Detect which cell encompasses the target text, then output its [X, Y] center coordinate. 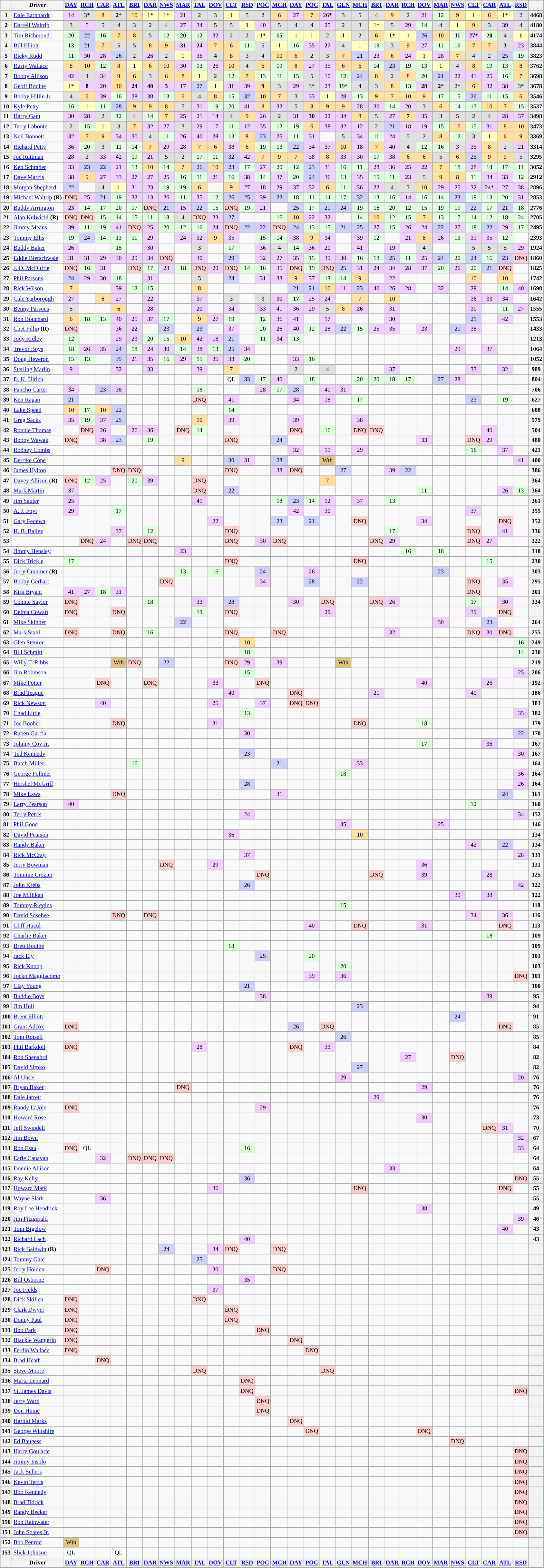
1642 [536, 299]
121 [6, 1229]
Joe Fields [37, 1290]
Harold Marks [37, 1421]
Randy LaJoie [37, 1107]
Jimmy Means [37, 228]
Mike Potter [37, 683]
Jim Fitzgerald [37, 1219]
Rick Wilson [37, 288]
141 [6, 1431]
Jim Robinson [37, 673]
Ken Schrader [37, 167]
Ray Kelly [37, 1178]
170 [536, 733]
219 [536, 662]
322 [536, 541]
Rodney Combs [37, 450]
Harry Goularte [37, 1451]
Morgan Shepherd [37, 188]
303 [536, 571]
George Follmer [37, 774]
2705 [536, 218]
48 [6, 491]
Tommy Gale [37, 1260]
255 [536, 632]
Bob Penrod [37, 1543]
Connie Saylor [37, 602]
David Pearson [37, 835]
110 [6, 1118]
Clay Young [37, 986]
186 [536, 693]
145 [6, 1472]
Earle Canavan [37, 1158]
3295 [536, 157]
87 [6, 885]
Kevin Terris [37, 1482]
Mike Laws [37, 794]
129 [6, 1310]
Bobby Allison [37, 76]
120 [6, 1219]
50 [6, 511]
Marta Leonard [37, 1381]
Bob Park [37, 1330]
504 [536, 430]
192 [536, 683]
Phil Barkdoll [37, 1047]
1433 [536, 329]
Bobby Gerhart [37, 582]
132 [6, 1340]
1825 [536, 268]
57 [6, 582]
Ron Shepahrd [37, 1057]
Jim Hull [37, 1007]
4468 [536, 15]
206 [536, 673]
George Wiltshire [37, 1431]
Howard Mark [37, 1189]
77 [6, 784]
Buddy Arrington [37, 208]
David Sosebee [37, 915]
99 [6, 1007]
Kirk Bryant [37, 592]
Slick Johnson [37, 1553]
Tom Bigelow [37, 1229]
Neil Bonnett [37, 137]
Jimmy Insolo [37, 1462]
3698 [536, 76]
A. J. Foyt [37, 511]
D. K. Ulrich [37, 379]
62 [6, 632]
Joe Booher [37, 724]
Don Hume [37, 1411]
Cale Yarborough [37, 299]
Bill Elliott [37, 46]
75 [6, 764]
Ricky Rudd [37, 56]
Terry Petris [37, 815]
Joe Millikan [37, 895]
Tommie Crozier [37, 875]
27* [474, 35]
480 [536, 441]
147 [6, 1492]
Delma Cowart [37, 612]
140 [6, 1421]
51 [6, 521]
Ferdin Wallace [37, 1351]
66 [6, 673]
Ruben Garcia [37, 733]
Brad Teague [37, 693]
Brett Bodine [37, 946]
Sterling Marlin [37, 370]
Geoff Bodine [37, 86]
Brad Heath [37, 1360]
Darrell Waltrip [37, 26]
182 [536, 713]
Jerry Cranmer (R) [37, 571]
318 [536, 551]
3844 [536, 46]
Jerry Bowman [37, 865]
Richard Lach [37, 1239]
400 [536, 461]
148 [6, 1502]
143 [6, 1451]
65 [6, 662]
2912 [536, 177]
Tommy Riggins [37, 906]
Bill Schmitt [37, 653]
1553 [536, 319]
James Hylton [37, 471]
1860 [536, 258]
Charlie Baker [37, 936]
334 [536, 602]
69 [6, 703]
1064 [536, 349]
149 [6, 1513]
3314 [536, 147]
Randy Becker [37, 1513]
1698 [536, 288]
3473 [536, 126]
Dick Skillen [37, 1300]
989 [536, 370]
608 [536, 410]
Steve Moore [37, 1371]
Richard Petty [37, 147]
71 [6, 724]
44 [6, 450]
J. D. McDuffie [37, 268]
Ken Ragan [37, 400]
Phil Good [37, 824]
Jerry Ward [37, 1401]
Ronnie Thomas [37, 430]
151 [6, 1533]
Jack Sellers [37, 1472]
Wayne Slark [37, 1198]
61 [6, 622]
Brad Tidrick [37, 1502]
Jerry Holden [37, 1269]
Tom Rotsell [37, 1037]
183 [536, 703]
78 [6, 794]
Eddie Bierschwale [37, 258]
Chad Little [37, 713]
119 [6, 1209]
Rusty Wallace [37, 66]
Grant Adcox [37, 1027]
83 [6, 845]
133 [6, 1351]
106 [6, 1077]
108 [6, 1098]
135 [6, 1371]
Brent Elliott [37, 1017]
93 [6, 946]
295 [536, 582]
Mark Martin [37, 491]
386 [536, 471]
Lake Speed [37, 410]
Jimmy Hensley [37, 551]
80 [6, 815]
Bobby Hillin Jr. [37, 96]
Alan Kulwicki (R) [37, 218]
John Krebs [37, 885]
Blackie Wangerin [37, 1340]
4174 [536, 35]
Howard Rose [37, 1118]
3823 [536, 56]
Butch Miller [37, 764]
352 [536, 521]
88 [6, 895]
72 [6, 733]
Harry Gant [37, 117]
60 [6, 612]
Clark Dwyer [37, 1310]
114 [6, 1158]
Larry Pearson [37, 804]
3546 [536, 96]
68 [6, 693]
56 [6, 571]
47 [6, 481]
79 [6, 804]
336 [536, 531]
Tim Richmond [37, 35]
Johnny Coy Jr. [37, 744]
86 [6, 875]
361 [536, 501]
98 [6, 997]
Willy T. Ribbs [37, 662]
Davey Allison (R) [37, 481]
144 [6, 1462]
81 [6, 824]
160 [536, 804]
128 [6, 1300]
Trevor Boys [37, 349]
Doug Heveron [37, 359]
63 [6, 642]
115 [6, 1168]
136 [6, 1381]
Roy Lee Hendrick [37, 1209]
Glen Steurer [37, 642]
117 [6, 1189]
1052 [536, 359]
2853 [536, 197]
105 [6, 1067]
John Soares Jr. [37, 1533]
54 [6, 551]
Bobby Wawak [37, 441]
Jim Sauter [37, 501]
3762 [536, 66]
Dale Earnhardt [37, 15]
421 [536, 450]
4180 [536, 26]
Jim Bown [37, 1138]
Rick Newson [37, 703]
David Simko [37, 1067]
97 [6, 986]
Jocko Maggiacomo [37, 977]
Ron Rainwater [37, 1522]
Ted Kennedy [37, 754]
Dave Marcis [37, 177]
45 [6, 461]
Donny Paul [37, 1320]
Ed Baugess [37, 1442]
150 [6, 1522]
Ron Esau [37, 1148]
138 [6, 1401]
Cliff Hucul [37, 926]
26* [327, 15]
89 [6, 906]
Kyle Petty [37, 106]
Bob Kennedy [37, 1492]
Chet Fillip (R) [37, 329]
2393 [536, 238]
Jack Ely [37, 956]
St. James Davis [37, 1391]
1555 [536, 309]
19* [344, 86]
804 [536, 379]
Ron Bouchard [37, 319]
90 [6, 915]
153 [6, 1553]
111 [6, 1128]
2495 [536, 228]
Al Unser [37, 1077]
249 [536, 642]
Jeff Swindell [37, 1128]
24* [489, 188]
1742 [536, 279]
706 [536, 390]
Greg Sacks [37, 420]
112 [6, 1138]
2896 [536, 188]
Dale Jarrett [37, 1098]
179 [536, 724]
Rick McCray [37, 855]
H. B. Bailey [37, 531]
1924 [536, 248]
Bill Osborne [37, 1280]
126 [6, 1280]
Benny Parsons [37, 309]
3678 [536, 86]
74 [6, 754]
1213 [536, 339]
Derrike Cope [37, 461]
Mark Stahl [37, 632]
Buddie Boys [37, 997]
Gary Fedewa [37, 521]
627 [536, 400]
3537 [536, 106]
102 [6, 1037]
Randy Baker [37, 845]
53 [6, 541]
127 [6, 1290]
96 [6, 977]
107 [6, 1087]
Donnie Allison [37, 1168]
Rick Baldwin (R) [37, 1249]
Joe Ruttman [37, 157]
52 [6, 531]
Phil Parsons [37, 279]
264 [536, 622]
Tommy Ellis [37, 238]
142 [6, 1442]
Bryan Baker [37, 1087]
124 [6, 1260]
59 [6, 602]
58 [6, 592]
579 [536, 420]
139 [6, 1411]
104 [6, 1057]
Hershel McGriff [37, 784]
137 [6, 1391]
Jody Ridley [37, 339]
Michael Waltrip (R) [37, 197]
161 [536, 794]
355 [536, 511]
3369 [536, 137]
2776 [536, 208]
Pancho Carter [37, 390]
Terry Labonte [37, 126]
130 [6, 1320]
123 [6, 1249]
301 [536, 592]
Mike Skinner [37, 622]
92 [6, 936]
Dick Trickle [37, 562]
Rick Knoop [37, 966]
3052 [536, 167]
Buddy Baker [37, 248]
3498 [536, 117]
